From the cell containing the given text, extract its center point as (x, y) coordinate. 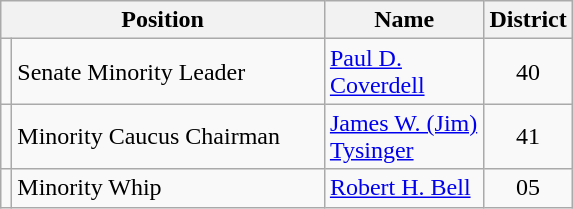
Minority Whip (168, 188)
Robert H. Bell (404, 188)
Name (404, 20)
41 (528, 136)
Minority Caucus Chairman (168, 136)
40 (528, 72)
Senate Minority Leader (168, 72)
James W. (Jim) Tysinger (404, 136)
05 (528, 188)
Paul D. Coverdell (404, 72)
Position (163, 20)
District (528, 20)
